Detect which cell encompasses the target text, then output its [x, y] center coordinate. 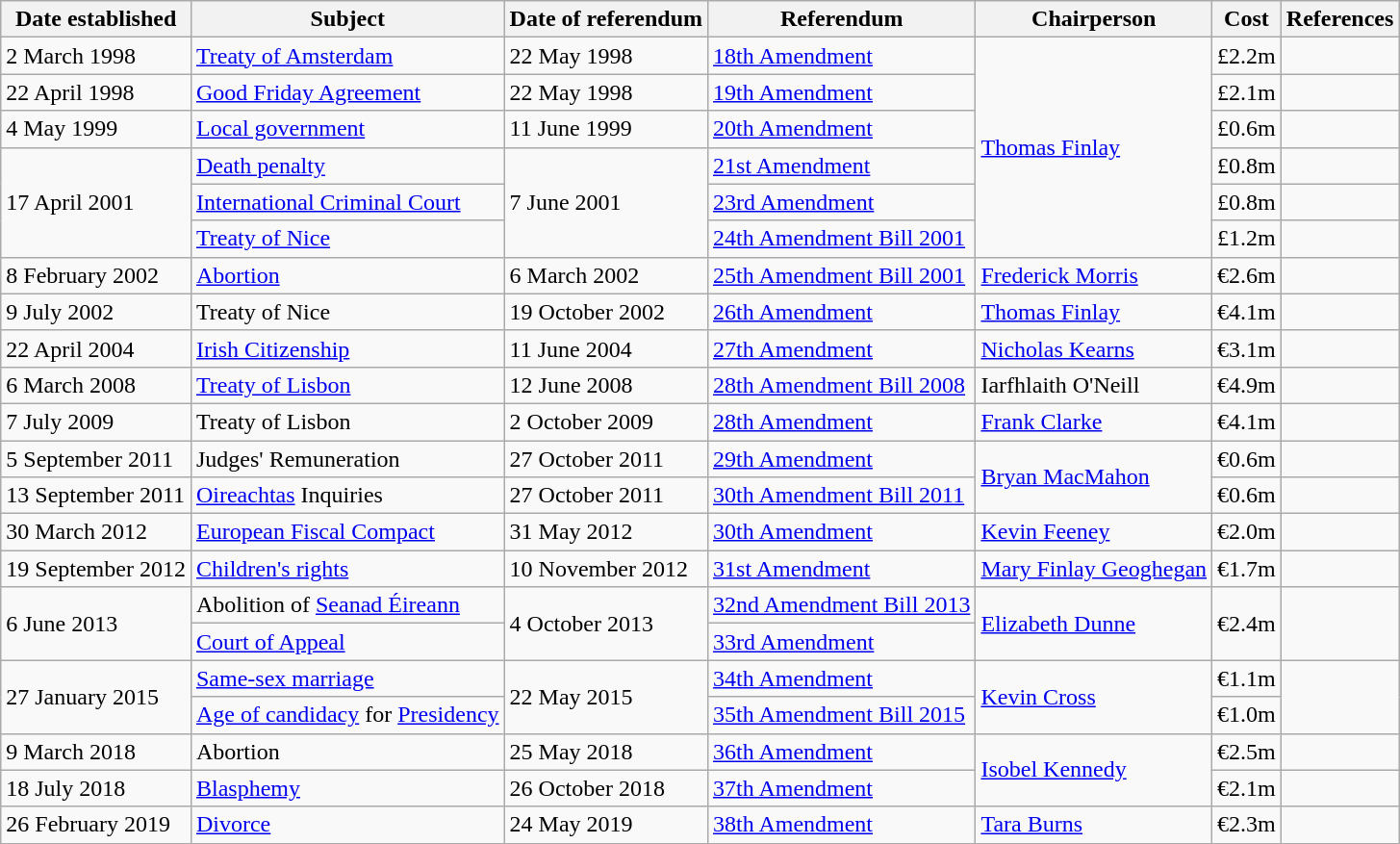
Subject [347, 19]
Abolition of Seanad Éireann [347, 605]
36th Amendment [842, 752]
13 September 2011 [96, 496]
28th Amendment [842, 422]
Kevin Cross [1094, 697]
Same-sex marriage [347, 678]
Age of candidacy for Presidency [347, 715]
27th Amendment [842, 348]
2 October 2009 [606, 422]
€1.7m [1247, 569]
€1.0m [1247, 715]
7 July 2009 [96, 422]
Divorce [347, 825]
30 March 2012 [96, 532]
24 May 2019 [606, 825]
€4.9m [1247, 385]
25th Amendment Bill 2001 [842, 275]
Good Friday Agreement [347, 92]
21st Amendment [842, 166]
26th Amendment [842, 312]
6 March 2008 [96, 385]
33rd Amendment [842, 642]
4 May 1999 [96, 129]
European Fiscal Compact [347, 532]
Frederick Morris [1094, 275]
28th Amendment Bill 2008 [842, 385]
Referendum [842, 19]
6 March 2002 [606, 275]
Death penalty [347, 166]
£2.2m [1247, 56]
22 April 2004 [96, 348]
7 June 2001 [606, 202]
29th Amendment [842, 459]
18th Amendment [842, 56]
25 May 2018 [606, 752]
Blasphemy [347, 788]
26 February 2019 [96, 825]
Kevin Feeney [1094, 532]
24th Amendment Bill 2001 [842, 239]
10 November 2012 [606, 569]
2 March 1998 [96, 56]
18 July 2018 [96, 788]
Bryan MacMahon [1094, 477]
Mary Finlay Geoghegan [1094, 569]
€2.1m [1247, 788]
Isobel Kennedy [1094, 770]
32nd Amendment Bill 2013 [842, 605]
38th Amendment [842, 825]
31 May 2012 [606, 532]
Frank Clarke [1094, 422]
6 June 2013 [96, 624]
€1.1m [1247, 678]
£1.2m [1247, 239]
€2.3m [1247, 825]
International Criminal Court [347, 202]
Treaty of Amsterdam [347, 56]
17 April 2001 [96, 202]
Local government [347, 129]
Chairperson [1094, 19]
£2.1m [1247, 92]
31st Amendment [842, 569]
5 September 2011 [96, 459]
26 October 2018 [606, 788]
20th Amendment [842, 129]
4 October 2013 [606, 624]
Tara Burns [1094, 825]
23rd Amendment [842, 202]
€2.6m [1247, 275]
€3.1m [1247, 348]
22 April 1998 [96, 92]
30th Amendment [842, 532]
€2.0m [1247, 532]
£0.6m [1247, 129]
19 September 2012 [96, 569]
Iarfhlaith O'Neill [1094, 385]
Nicholas Kearns [1094, 348]
Court of Appeal [347, 642]
30th Amendment Bill 2011 [842, 496]
12 June 2008 [606, 385]
11 June 1999 [606, 129]
37th Amendment [842, 788]
€2.4m [1247, 624]
19 October 2002 [606, 312]
References [1339, 19]
22 May 2015 [606, 697]
8 February 2002 [96, 275]
Irish Citizenship [347, 348]
Date established [96, 19]
34th Amendment [842, 678]
27 January 2015 [96, 697]
Judges' Remuneration [347, 459]
9 March 2018 [96, 752]
Elizabeth Dunne [1094, 624]
Oireachtas Inquiries [347, 496]
Cost [1247, 19]
35th Amendment Bill 2015 [842, 715]
€2.5m [1247, 752]
11 June 2004 [606, 348]
Date of referendum [606, 19]
19th Amendment [842, 92]
9 July 2002 [96, 312]
Children's rights [347, 569]
